Output the [X, Y] coordinate of the center of the cell containing the given text.  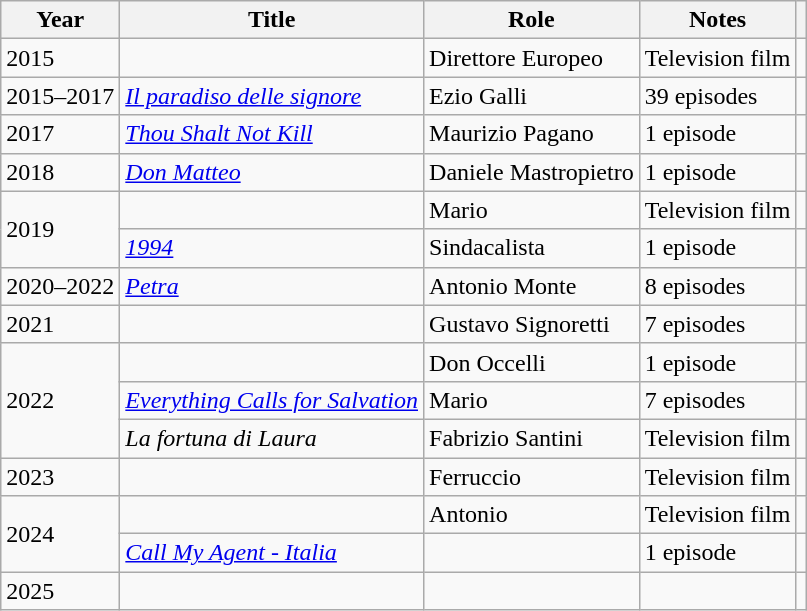
Fabrizio Santini [532, 438]
Ezio Galli [532, 96]
Antonio [532, 515]
2023 [60, 477]
Sindacalista [532, 248]
Direttore Europeo [532, 58]
Daniele Mastropietro [532, 172]
Gustavo Signoretti [532, 324]
Maurizio Pagano [532, 134]
Year [60, 20]
Petra [272, 286]
1994 [272, 248]
Il paradiso delle signore [272, 96]
2017 [60, 134]
Don Occelli [532, 362]
2015–2017 [60, 96]
Role [532, 20]
2024 [60, 534]
39 episodes [718, 96]
2021 [60, 324]
2022 [60, 400]
Thou Shalt Not Kill [272, 134]
Title [272, 20]
2020–2022 [60, 286]
La fortuna di Laura [272, 438]
Ferruccio [532, 477]
Everything Calls for Salvation [272, 400]
Call My Agent - Italia [272, 553]
Notes [718, 20]
2015 [60, 58]
Antonio Monte [532, 286]
2019 [60, 229]
Don Matteo [272, 172]
8 episodes [718, 286]
2025 [60, 591]
2018 [60, 172]
